Provide the [x, y] coordinate of the cell's center where the given text is located.  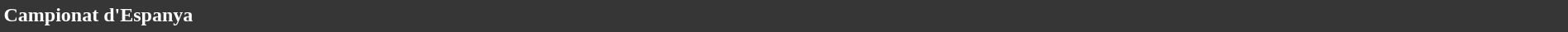
Campionat d'Espanya [784, 15]
